Identify which cell holds the provided text, then report its (X, Y) central coordinate. 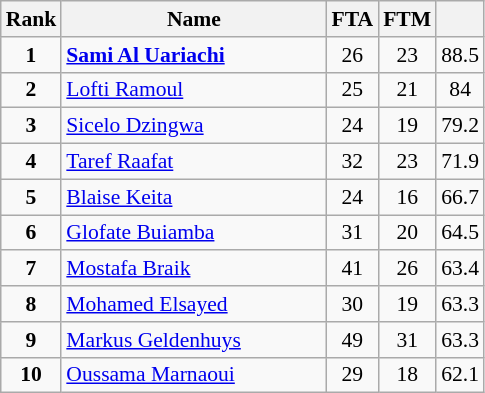
41 (352, 269)
Glofate Buiamba (194, 233)
21 (407, 90)
Taref Raafat (194, 162)
9 (32, 340)
32 (352, 162)
Mohamed Elsayed (194, 304)
18 (407, 375)
25 (352, 90)
84 (460, 90)
66.7 (460, 197)
Oussama Marnaoui (194, 375)
Markus Geldenhuys (194, 340)
1 (32, 55)
79.2 (460, 126)
4 (32, 162)
8 (32, 304)
30 (352, 304)
3 (32, 126)
7 (32, 269)
Sicelo Dzingwa (194, 126)
62.1 (460, 375)
Sami Al Uariachi (194, 55)
49 (352, 340)
Lofti Ramoul (194, 90)
Mostafa Braik (194, 269)
Name (194, 19)
6 (32, 233)
29 (352, 375)
Rank (32, 19)
10 (32, 375)
FTA (352, 19)
20 (407, 233)
5 (32, 197)
16 (407, 197)
FTM (407, 19)
63.4 (460, 269)
2 (32, 90)
71.9 (460, 162)
64.5 (460, 233)
Blaise Keita (194, 197)
88.5 (460, 55)
